Pinpoint the cell where the given text exists, returning its (x, y) midpoint coordinate. 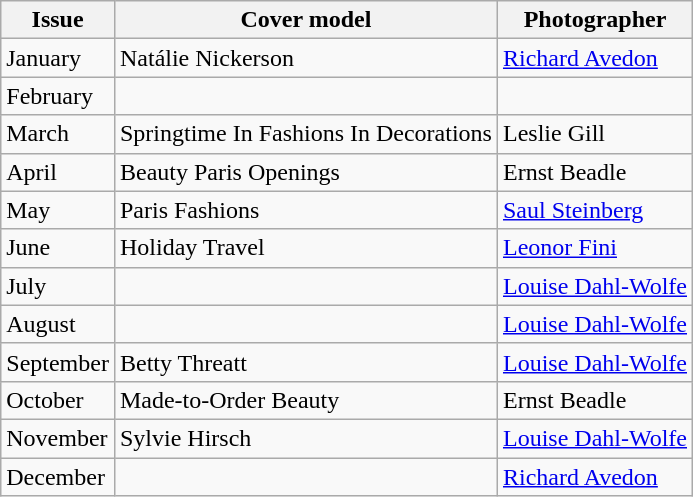
October (58, 400)
Photographer (594, 20)
Saul Steinberg (594, 210)
July (58, 286)
June (58, 248)
Cover model (306, 20)
November (58, 438)
Sylvie Hirsch (306, 438)
Springtime In Fashions In Decorations (306, 134)
August (58, 324)
Leonor Fini (594, 248)
April (58, 172)
Issue (58, 20)
February (58, 96)
January (58, 58)
Betty Threatt (306, 362)
December (58, 477)
Leslie Gill (594, 134)
Holiday Travel (306, 248)
March (58, 134)
Made-to-Order Beauty (306, 400)
Beauty Paris Openings (306, 172)
May (58, 210)
Natálie Nickerson (306, 58)
Paris Fashions (306, 210)
September (58, 362)
